Search for the cell housing the specified text and yield its [X, Y] center coordinate. 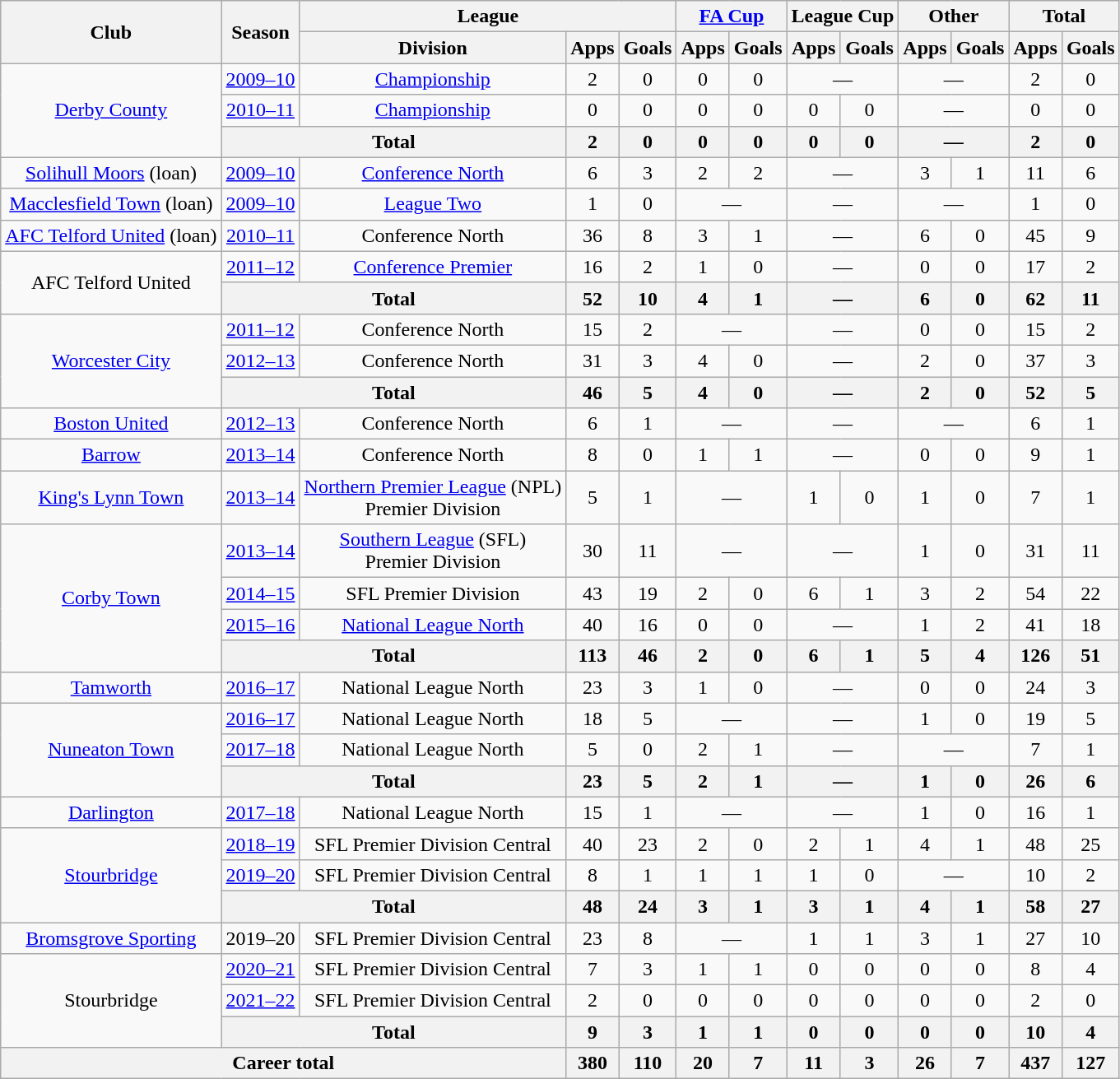
30 [593, 551]
League [488, 16]
Solihull Moors (loan) [111, 173]
43 [593, 593]
Corby Town [111, 598]
58 [1035, 906]
45 [1035, 235]
37 [1035, 360]
380 [593, 1063]
113 [593, 656]
Derby County [111, 110]
25 [1090, 844]
17 [1035, 267]
2018–19 [260, 844]
League Two [433, 204]
2014–15 [260, 593]
Barrow [111, 455]
Nuneaton Town [111, 750]
127 [1090, 1063]
Northern Premier League (NPL)Premier Division [433, 497]
Boston United [111, 424]
62 [1035, 298]
Southern League (SFL)Premier Division [433, 551]
2021–22 [260, 1001]
36 [593, 235]
110 [648, 1063]
22 [1090, 593]
437 [1035, 1063]
Season [260, 32]
Conference Premier [433, 267]
20 [703, 1063]
Other [954, 16]
AFC Telford United [111, 282]
SFL Premier Division [433, 593]
2020–21 [260, 970]
Worcester City [111, 360]
2015–16 [260, 625]
Career total [283, 1063]
League Cup [843, 16]
126 [1035, 656]
Bromsgrove Sporting [111, 937]
King's Lynn Town [111, 497]
Darlington [111, 812]
Tamworth [111, 687]
Division [433, 48]
Club [111, 32]
FA Cup [732, 16]
AFC Telford United (loan) [111, 235]
Macclesfield Town (loan) [111, 204]
51 [1090, 656]
41 [1035, 625]
54 [1035, 593]
